From the cell containing the given text, extract its center point as [X, Y] coordinate. 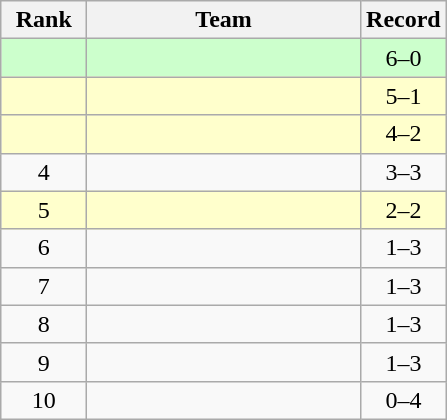
Rank [44, 20]
Team [224, 20]
4 [44, 172]
2–2 [403, 210]
5 [44, 210]
Record [403, 20]
6–0 [403, 58]
6 [44, 248]
4–2 [403, 134]
8 [44, 324]
9 [44, 362]
5–1 [403, 96]
3–3 [403, 172]
0–4 [403, 400]
10 [44, 400]
7 [44, 286]
